Capture the cell that displays the provided text and extract its [x, y] central coordinate. 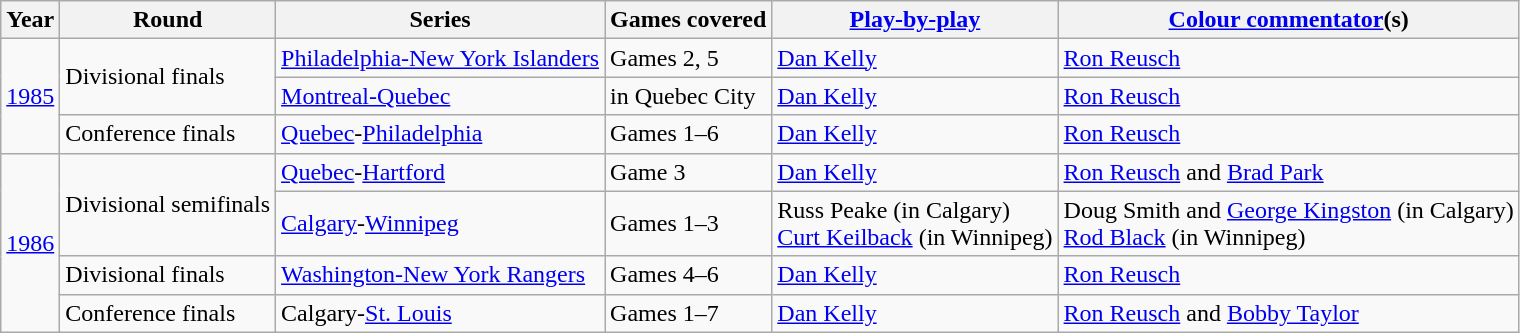
Washington-New York Rangers [440, 275]
Ron Reusch and Bobby Taylor [1288, 313]
Doug Smith and George Kingston (in Calgary)Rod Black (in Winnipeg) [1288, 224]
Colour commentator(s) [1288, 20]
Divisional semifinals [168, 204]
in Quebec City [688, 96]
Year [30, 20]
Game 3 [688, 172]
Round [168, 20]
Games covered [688, 20]
Russ Peake (in Calgary)Curt Keilback (in Winnipeg) [915, 224]
1986 [30, 242]
1985 [30, 96]
Philadelphia-New York Islanders [440, 58]
Quebec-Philadelphia [440, 134]
Games 1–3 [688, 224]
Calgary-St. Louis [440, 313]
Games 4–6 [688, 275]
Play-by-play [915, 20]
Calgary-Winnipeg [440, 224]
Montreal-Quebec [440, 96]
Games 1–7 [688, 313]
Games 2, 5 [688, 58]
Quebec-Hartford [440, 172]
Ron Reusch and Brad Park [1288, 172]
Series [440, 20]
Games 1–6 [688, 134]
